Determine the [x, y] coordinate at the center of the cell enclosing the given text.  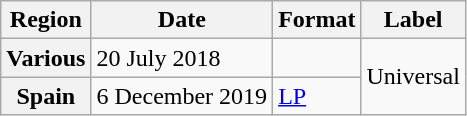
LP [317, 96]
Label [413, 20]
Date [182, 20]
Region [46, 20]
20 July 2018 [182, 58]
Spain [46, 96]
6 December 2019 [182, 96]
Various [46, 58]
Universal [413, 77]
Format [317, 20]
